Provide the (x, y) coordinate of the cell's center where the given text is located.  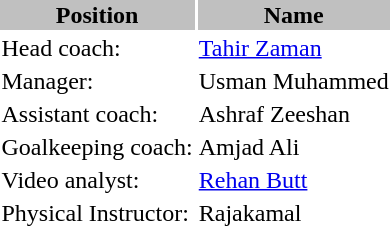
Head coach: (97, 48)
Amjad Ali (294, 147)
Assistant coach: (97, 114)
Ashraf Zeeshan (294, 114)
Goalkeeping coach: (97, 147)
Position (97, 15)
Rehan Butt (294, 180)
Name (294, 15)
Manager: (97, 81)
Tahir Zaman (294, 48)
Video analyst: (97, 180)
Usman Muhammed (294, 81)
